Output the [X, Y] coordinate of the center of the cell containing the given text.  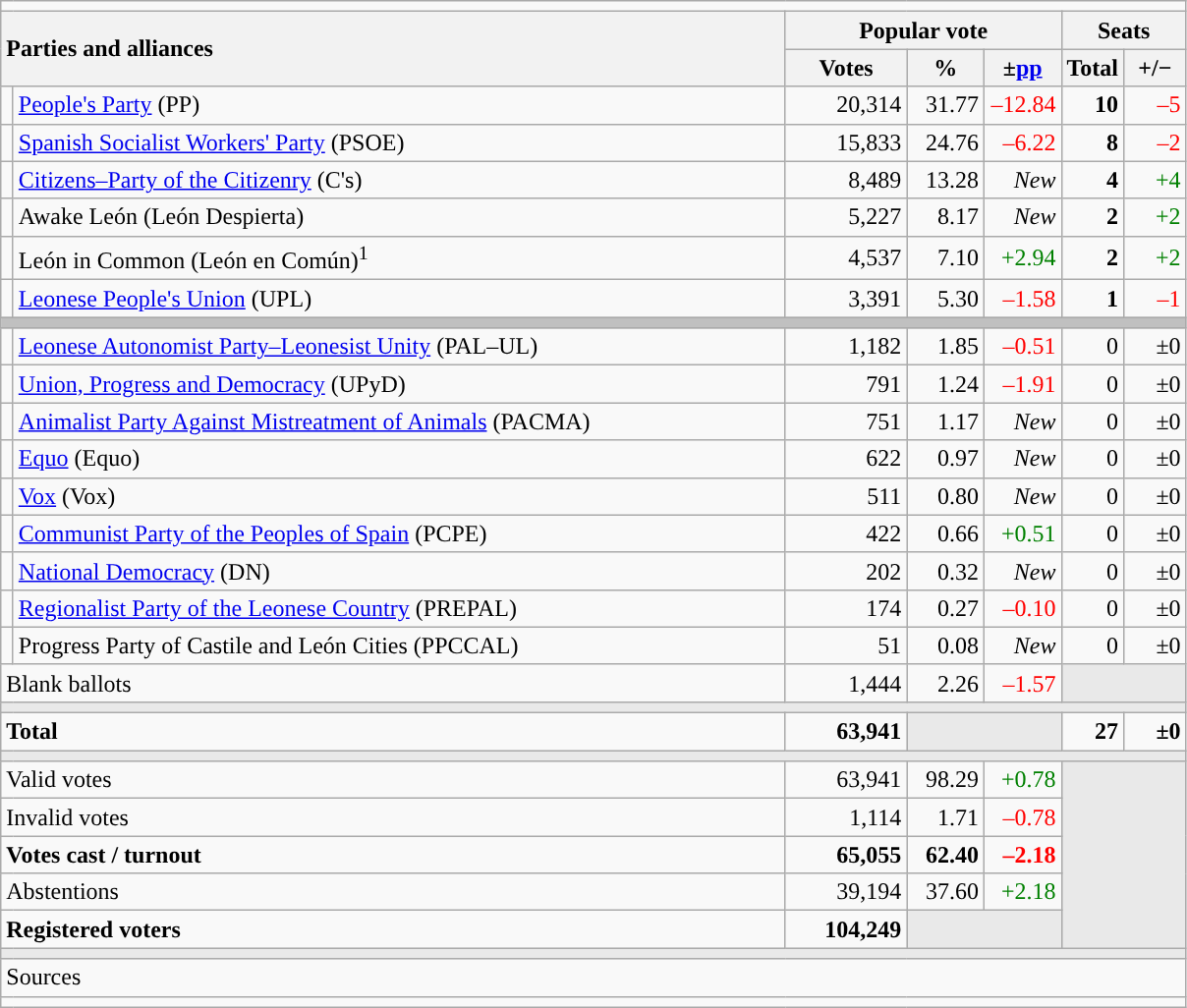
1.85 [945, 347]
% [945, 68]
1 [1093, 299]
20,314 [846, 105]
27 [1093, 732]
0.80 [945, 496]
Abstentions [393, 892]
202 [846, 571]
1.24 [945, 384]
0.27 [945, 608]
National Democracy (DN) [399, 571]
+4 [1156, 180]
98.29 [945, 780]
Leonese Autonomist Party–Leonesist Unity (PAL–UL) [399, 347]
Leonese People's Union (UPL) [399, 299]
–1.58 [1022, 299]
4 [1093, 180]
Seats [1124, 30]
–2.18 [1022, 855]
Animalist Party Against Mistreatment of Animals (PACMA) [399, 421]
Union, Progress and Democracy (UPyD) [399, 384]
791 [846, 384]
Blank ballots [393, 683]
51 [846, 645]
422 [846, 533]
+0.78 [1022, 780]
39,194 [846, 892]
0.32 [945, 571]
0.66 [945, 533]
1.71 [945, 817]
Votes cast / turnout [393, 855]
1,444 [846, 683]
Valid votes [393, 780]
Popular vote [924, 30]
0.97 [945, 459]
8 [1093, 142]
+0.51 [1022, 533]
León in Common (León en Común)1 [399, 257]
–1.91 [1022, 384]
13.28 [945, 180]
5,227 [846, 217]
+2.18 [1022, 892]
37.60 [945, 892]
Sources [593, 978]
Citizens–Party of the Citizenry (C's) [399, 180]
Vox (Vox) [399, 496]
People's Party (PP) [399, 105]
Awake León (León Despierta) [399, 217]
31.77 [945, 105]
Communist Party of the Peoples of Spain (PCPE) [399, 533]
174 [846, 608]
Spanish Socialist Workers' Party (PSOE) [399, 142]
4,537 [846, 257]
3,391 [846, 299]
Votes [846, 68]
5.30 [945, 299]
1,114 [846, 817]
104,249 [846, 929]
Equo (Equo) [399, 459]
1,182 [846, 347]
Progress Party of Castile and León Cities (PPCCAL) [399, 645]
–12.84 [1022, 105]
Registered voters [393, 929]
–1 [1156, 299]
24.76 [945, 142]
+2.94 [1022, 257]
Regionalist Party of the Leonese Country (PREPAL) [399, 608]
622 [846, 459]
1.17 [945, 421]
10 [1093, 105]
511 [846, 496]
751 [846, 421]
+/− [1156, 68]
2.26 [945, 683]
–5 [1156, 105]
65,055 [846, 855]
–0.51 [1022, 347]
Parties and alliances [393, 49]
62.40 [945, 855]
7.10 [945, 257]
–0.10 [1022, 608]
8,489 [846, 180]
15,833 [846, 142]
8.17 [945, 217]
±pp [1022, 68]
–0.78 [1022, 817]
–1.57 [1022, 683]
–2 [1156, 142]
Invalid votes [393, 817]
0.08 [945, 645]
–6.22 [1022, 142]
